Return [X, Y] of the center of cell containing provided text 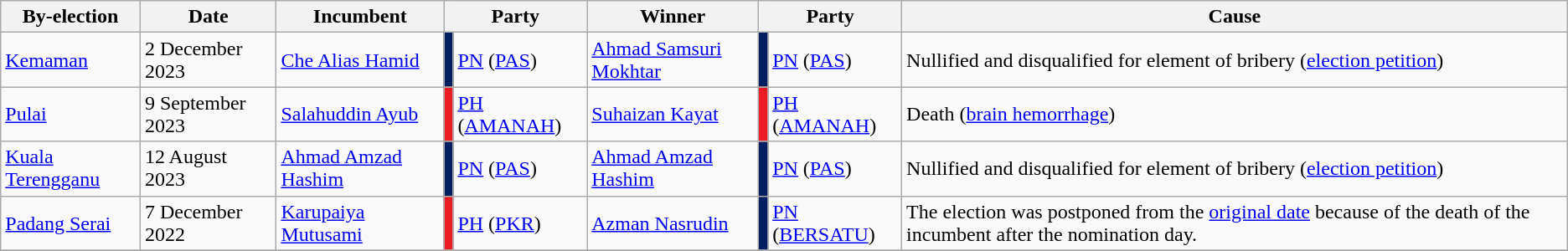
Cause [1235, 17]
Death (brain hemorrhage) [1235, 114]
9 September 2023 [208, 114]
Padang Serai [70, 223]
Kuala Terengganu [70, 169]
PN (BERSATU) [835, 223]
Azman Nasrudin [673, 223]
Karupaiya Mutusami [360, 223]
Suhaizan Kayat [673, 114]
Che Alias Hamid [360, 60]
Kemaman [70, 60]
Incumbent [360, 17]
7 December 2022 [208, 223]
Ahmad Samsuri Mokhtar [673, 60]
The election was postponed from the original date because of the death of the incumbent after the nomination day. [1235, 223]
12 August 2023 [208, 169]
Winner [673, 17]
By-election [70, 17]
Salahuddin Ayub [360, 114]
2 December 2023 [208, 60]
Date [208, 17]
Pulai [70, 114]
PH (PKR) [520, 223]
